Scan for the cell matching the given text and deliver its (x, y) coordinate at center. 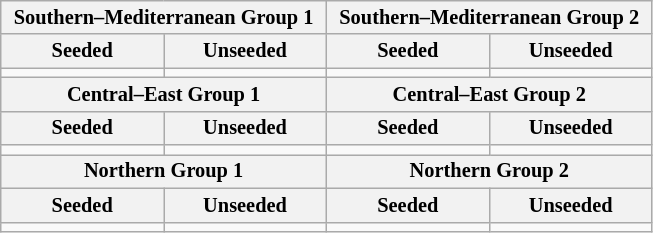
Central–East Group 1 (164, 94)
Southern–Mediterranean Group 1 (164, 17)
Northern Group 2 (489, 171)
Northern Group 1 (164, 171)
Central–East Group 2 (489, 94)
Southern–Mediterranean Group 2 (489, 17)
